Capture the cell that displays the provided text and extract its [X, Y] central coordinate. 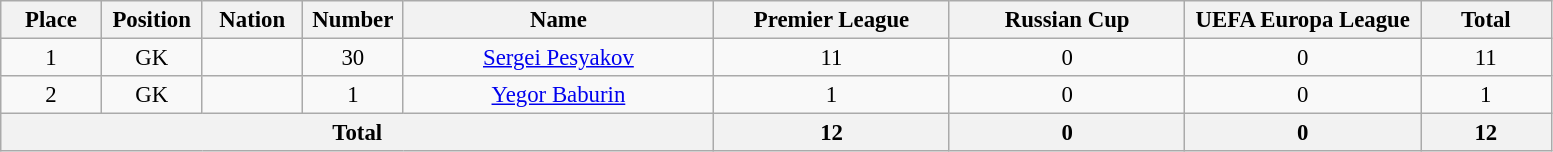
Russian Cup [1067, 20]
Premier League [832, 20]
Number [354, 20]
Place [52, 20]
Nation [252, 20]
2 [52, 95]
Yegor Baburin [558, 95]
Name [558, 20]
Sergei Pesyakov [558, 58]
UEFA Europa League [1303, 20]
Position [152, 20]
30 [354, 58]
